From the cell containing the given text, extract its center point as [x, y] coordinate. 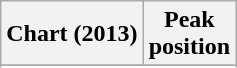
Peakposition [189, 34]
Chart (2013) [72, 34]
